Extract the [X, Y] coordinate from the center of the cell holding the provided text.  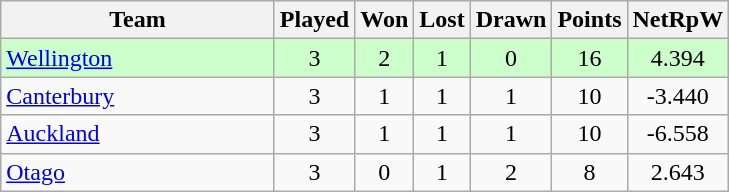
Auckland [138, 134]
Played [314, 20]
4.394 [678, 58]
Lost [442, 20]
8 [590, 172]
2.643 [678, 172]
Won [384, 20]
Otago [138, 172]
-3.440 [678, 96]
Canterbury [138, 96]
Wellington [138, 58]
NetRpW [678, 20]
Drawn [511, 20]
16 [590, 58]
Team [138, 20]
-6.558 [678, 134]
Points [590, 20]
